Search for the cell housing the specified text and yield its [X, Y] center coordinate. 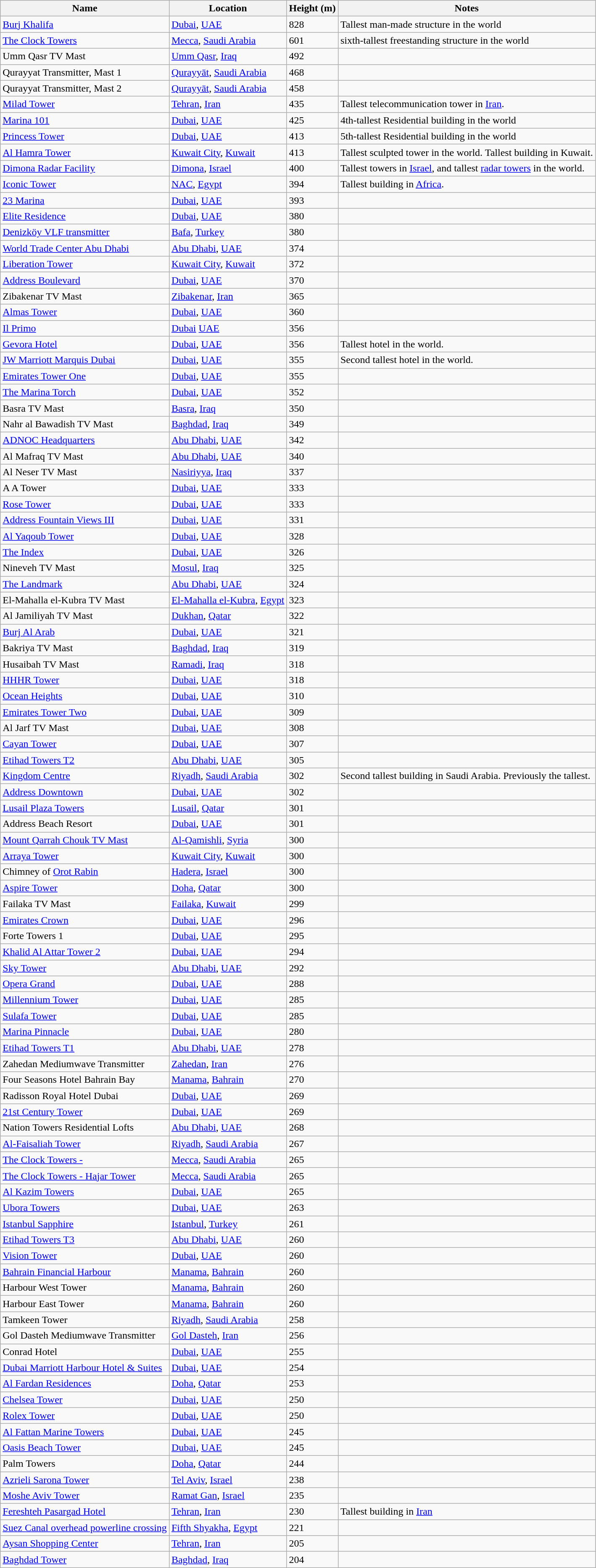
258 [312, 1320]
Il Primo [85, 328]
342 [312, 440]
235 [312, 1496]
458 [312, 88]
Bahrain Financial Harbour [85, 1272]
Zahedan, Iran [228, 1064]
Zibakenar, Iran [228, 296]
Aysan Shopping Center [85, 1544]
Dubai Marriott Harbour Hotel & Suites [85, 1368]
21st Century Tower [85, 1112]
238 [312, 1479]
352 [312, 392]
221 [312, 1528]
435 [312, 104]
sixth-tallest freestanding structure in the world [467, 40]
Dimona Radar Facility [85, 168]
Tallest hotel in the world. [467, 344]
324 [312, 584]
Radisson Royal Hotel Dubai [85, 1096]
Zahedan Mediumwave Transmitter [85, 1064]
Address Beach Resort [85, 824]
299 [312, 904]
321 [312, 632]
308 [312, 728]
601 [312, 40]
319 [312, 648]
328 [312, 536]
Gol Dasteh, Iran [228, 1336]
331 [312, 520]
Chimney of Orot Rabin [85, 872]
Lusail Plaza Towers [85, 808]
Address Boulevard [85, 280]
349 [312, 424]
Al Fattan Marine Towers [85, 1431]
288 [312, 984]
Address Downtown [85, 792]
Basra TV Mast [85, 408]
The Clock Towers - Hajar Tower [85, 1176]
Tallest sculpted tower in the world. Tallest building in Kuwait. [467, 152]
Location [228, 8]
Failaka, Kuwait [228, 904]
468 [312, 72]
Qurayyat Transmitter, Mast 1 [85, 72]
Almas Tower [85, 312]
307 [312, 744]
372 [312, 264]
828 [312, 24]
Mosul, Iraq [228, 568]
374 [312, 248]
23 Marina [85, 200]
Husaibah TV Mast [85, 664]
Basra, Iraq [228, 408]
Al Jarf TV Mast [85, 728]
HHHR Tower [85, 680]
The Marina Torch [85, 392]
The Landmark [85, 584]
Emirates Tower One [85, 376]
Khalid Al Attar Tower 2 [85, 952]
5th-tallest Residential building in the world [467, 136]
Ocean Heights [85, 696]
Emirates Crown [85, 920]
Suez Canal overhead powerline crossing [85, 1528]
292 [312, 968]
Nahr al Bawadish TV Mast [85, 424]
Nineveh TV Mast [85, 568]
Name [85, 8]
Milad Tower [85, 104]
Al Jamiliyah TV Mast [85, 616]
Tallest building in Iran [467, 1512]
Etihad Towers T1 [85, 1048]
Princess Tower [85, 136]
Al Yaqoub Tower [85, 536]
Qurayyat Transmitter, Mast 2 [85, 88]
204 [312, 1560]
Bafa, Turkey [228, 232]
Tamkeen Tower [85, 1320]
Harbour East Tower [85, 1304]
Al Kazim Towers [85, 1192]
Umm Qasr TV Mast [85, 56]
322 [312, 616]
Dubai UAE [228, 328]
Oasis Beach Tower [85, 1447]
Umm Qasr, Iraq [228, 56]
400 [312, 168]
Arraya Tower [85, 856]
Liberation Tower [85, 264]
Address Fountain Views III [85, 520]
Emirates Tower Two [85, 712]
Ubora Towers [85, 1208]
Millennium Tower [85, 1000]
253 [312, 1384]
365 [312, 296]
393 [312, 200]
296 [312, 920]
294 [312, 952]
Vision Tower [85, 1256]
The Clock Towers [85, 40]
Notes [467, 8]
Fereshteh Pasargad Hotel [85, 1512]
Tel Aviv, Israel [228, 1479]
340 [312, 456]
A A Tower [85, 488]
Gevora Hotel [85, 344]
244 [312, 1463]
305 [312, 760]
ADNOC Headquarters [85, 440]
Etihad Towers T3 [85, 1240]
The Index [85, 552]
Dimona, Israel [228, 168]
Tallest telecommunication tower in Iran. [467, 104]
276 [312, 1064]
Sulafa Tower [85, 1016]
Burj Al Arab [85, 632]
Chelsea Tower [85, 1400]
Baghdad Tower [85, 1560]
Burj Khalifa [85, 24]
Nasiriyya, Iraq [228, 472]
Kingdom Centre [85, 776]
World Trade Center Abu Dhabi [85, 248]
Palm Towers [85, 1463]
Elite Residence [85, 216]
370 [312, 280]
Istanbul Sapphire [85, 1224]
Al-Faisaliah Tower [85, 1144]
Azrieli Sarona Tower [85, 1479]
Ramadi, Iraq [228, 664]
Tallest man-made structure in the world [467, 24]
Nation Towers Residential Lofts [85, 1128]
254 [312, 1368]
Bakriya TV Mast [85, 648]
Harbour West Tower [85, 1288]
Tallest towers in Israel, and tallest radar towers in the world. [467, 168]
Four Seasons Hotel Bahrain Bay [85, 1080]
425 [312, 120]
Al Neser TV Mast [85, 472]
Al-Qamishli, Syria [228, 840]
278 [312, 1048]
230 [312, 1512]
Al Hamra Tower [85, 152]
Marina Pinnacle [85, 1032]
Rolex Tower [85, 1415]
360 [312, 312]
267 [312, 1144]
255 [312, 1352]
Marina 101 [85, 120]
Opera Grand [85, 984]
Aspire Tower [85, 888]
Fifth Shyakha, Egypt [228, 1528]
Dukhan, Qatar [228, 616]
Etihad Towers T2 [85, 760]
El-Mahalla el-Kubra, Egypt [228, 600]
The Clock Towers - [85, 1160]
Denizköy VLF transmitter [85, 232]
Failaka TV Mast [85, 904]
Tallest building in Africa. [467, 184]
Second tallest building in Saudi Arabia. Previously the tallest. [467, 776]
270 [312, 1080]
Sky Tower [85, 968]
Forte Towers 1 [85, 936]
Iconic Tower [85, 184]
Hadera, Israel [228, 872]
394 [312, 184]
205 [312, 1544]
Conrad Hotel [85, 1352]
Gol Dasteh Mediumwave Transmitter [85, 1336]
El-Mahalla el-Kubra TV Mast [85, 600]
Istanbul, Turkey [228, 1224]
4th-tallest Residential building in the world [467, 120]
Al Mafraq TV Mast [85, 456]
Mount Qarrah Chouk TV Mast [85, 840]
Cayan Tower [85, 744]
261 [312, 1224]
Height (m) [312, 8]
325 [312, 568]
280 [312, 1032]
Ramat Gan, Israel [228, 1496]
295 [312, 936]
JW Marriott Marquis Dubai [85, 360]
Lusail, Qatar [228, 808]
Moshe Aviv Tower [85, 1496]
Zibakenar TV Mast [85, 296]
Rose Tower [85, 504]
309 [312, 712]
256 [312, 1336]
263 [312, 1208]
337 [312, 472]
Second tallest hotel in the world. [467, 360]
268 [312, 1128]
NAC, Egypt [228, 184]
310 [312, 696]
Al Fardan Residences [85, 1384]
326 [312, 552]
323 [312, 600]
492 [312, 56]
350 [312, 408]
